Extract the (X, Y) coordinate from the center of the cell holding the provided text.  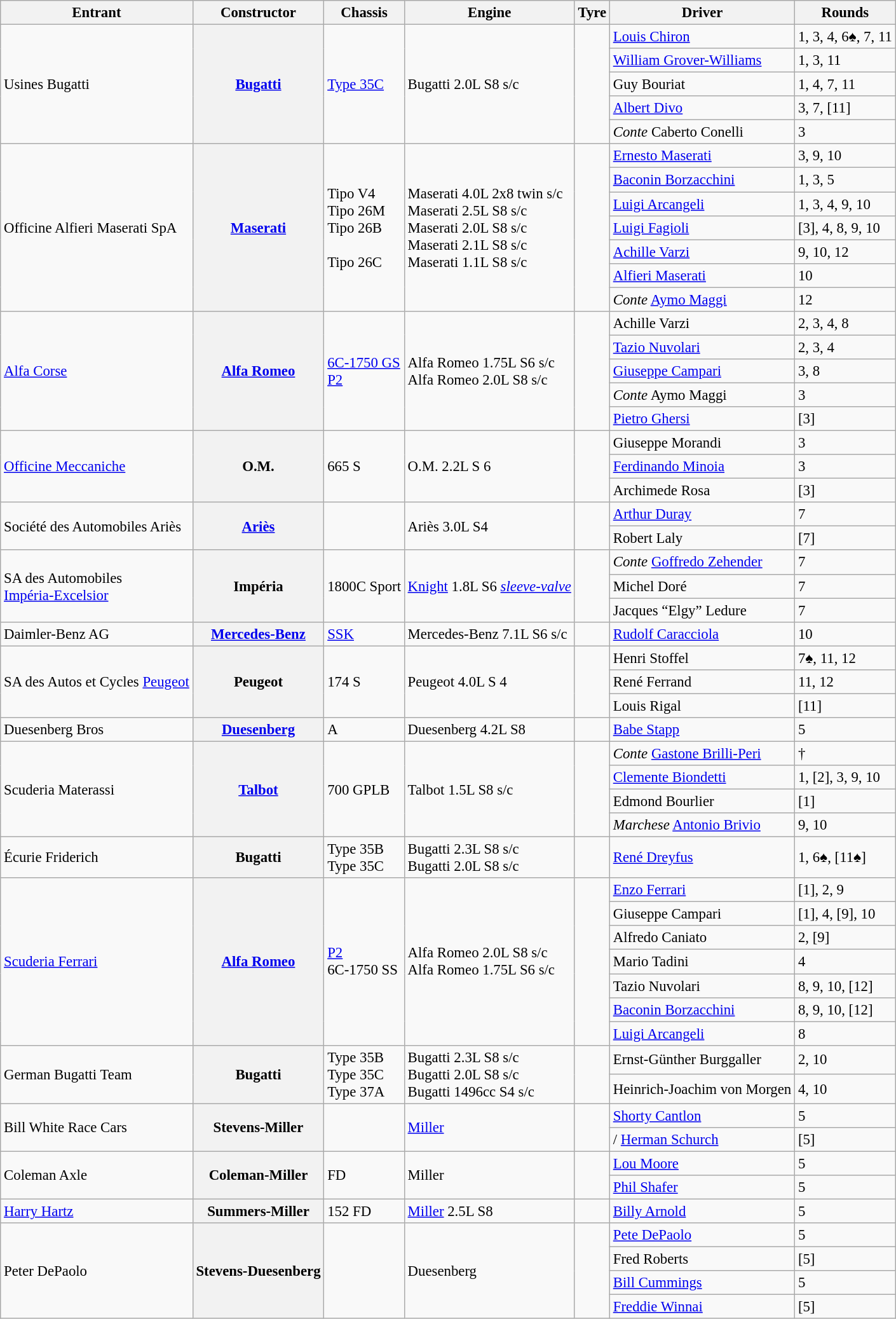
SA des AutomobilesImpéria-Excelsior (97, 586)
Impéria (258, 586)
2, 3, 4 (845, 347)
Scuderia Ferrari (97, 961)
Écurie Friderich (97, 858)
† (845, 753)
3, 9, 10 (845, 156)
Robert Laly (702, 538)
Arthur Duray (702, 514)
Maserati (258, 228)
1800C Sport (364, 586)
P26C-1750 SS (364, 961)
Conte Goffredo Zehender (702, 563)
Conte Caberto Conelli (702, 132)
[3], 4, 8, 9, 10 (845, 228)
Harry Hartz (97, 1211)
Heinrich-Joachim von Morgen (702, 1089)
Pete DePaolo (702, 1235)
1, 3, 5 (845, 180)
Officine Meccaniche (97, 467)
Entrant (97, 13)
Société des Automobiles Ariès (97, 526)
1, 4, 7, 11 (845, 85)
René Dreyfus (702, 858)
152 FD (364, 1211)
174 S (364, 681)
Ariès (258, 526)
Knight 1.8L S6 sleeve-valve (489, 586)
700 GPLB (364, 789)
Peugeot 4.0L S 4 (489, 681)
2, [9] (845, 938)
Albert Divo (702, 108)
4 (845, 962)
O.M. (258, 467)
Freddie Winnai (702, 1307)
Mercedes-Benz 7.1L S6 s/c (489, 634)
Constructor (258, 13)
Usines Bugatti (97, 85)
Duesenberg 4.2L S8 (489, 730)
Mario Tadini (702, 962)
Coleman-Miller (258, 1175)
1, [2], 3, 9, 10 (845, 777)
Marchese Antonio Brivio (702, 825)
[1], 2, 9 (845, 890)
Bill White Race Cars (97, 1128)
FD (364, 1175)
Billy Arnold (702, 1211)
Bugatti 2.0L S8 s/c (489, 85)
A (364, 730)
Conte Gastone Brilli-Peri (702, 753)
Tipo V4Tipo 26MTipo 26B Tipo 26C (364, 228)
Louis Rigal (702, 706)
Scuderia Materassi (97, 789)
3, 8 (845, 371)
Maserati 4.0L 2x8 twin s/c Maserati 2.5L S8 s/c Maserati 2.0L S8 s/c Maserati 2.1L S8 s/c Maserati 1.1L S8 s/c (489, 228)
Babe Stapp (702, 730)
Alfredo Caniato (702, 938)
Michel Doré (702, 586)
Tyre (592, 13)
[11] (845, 706)
1, 6♠, [11♠] (845, 858)
Summers-Miller (258, 1211)
Henri Stoffel (702, 658)
Luigi Fagioli (702, 228)
4, 10 (845, 1089)
Alfieri Maserati (702, 275)
11, 12 (845, 682)
[1] (845, 802)
Duesenberg Bros (97, 730)
/ Herman Schurch (702, 1140)
[1], 4, [9], 10 (845, 914)
Giuseppe Morandi (702, 443)
Ferdinando Minoia (702, 467)
Edmond Bourlier (702, 802)
Rudolf Caracciola (702, 634)
Archimede Rosa (702, 491)
Shorty Cantlon (702, 1116)
Peugeot (258, 681)
1, 3, 4, 6♠, 7, 11 (845, 37)
Officine Alfieri Maserati SpA (97, 228)
SA des Autos et Cycles Peugeot (97, 681)
Alfa Corse (97, 371)
Type 35C (364, 85)
Ariès 3.0L S4 (489, 526)
Mercedes-Benz (258, 634)
9, 10 (845, 825)
Driver (702, 13)
Talbot (258, 789)
Ernst-Günther Burggaller (702, 1060)
Bill Cummings (702, 1283)
7♠, 11, 12 (845, 658)
Enzo Ferrari (702, 890)
12 (845, 299)
1, 3, 11 (845, 60)
William Grover-Williams (702, 60)
Clemente Biondetti (702, 777)
Talbot 1.5L S8 s/c (489, 789)
Jacques “Elgy” Ledure (702, 610)
[7] (845, 538)
Alfa Romeo 1.75L S6 s/c Alfa Romeo 2.0L S8 s/c (489, 371)
René Ferrand (702, 682)
SSK (364, 634)
665 S (364, 467)
Lou Moore (702, 1163)
Coleman Axle (97, 1175)
German Bugatti Team (97, 1074)
1, 3, 4, 9, 10 (845, 204)
9, 10, 12 (845, 252)
Type 35BType 35C (364, 858)
Pietro Ghersi (702, 419)
8 (845, 1034)
Engine (489, 13)
Fred Roberts (702, 1259)
Guy Bouriat (702, 85)
6C-1750 GSP2 (364, 371)
2, 10 (845, 1060)
Louis Chiron (702, 37)
Stevens-Miller (258, 1128)
Bugatti 2.3L S8 s/c Bugatti 2.0L S8 s/c Bugatti 1496cc S4 s/c (489, 1074)
Rounds (845, 13)
Bugatti 2.3L S8 s/c Bugatti 2.0L S8 s/c (489, 858)
Alfa Romeo 2.0L S8 s/c Alfa Romeo 1.75L S6 s/c (489, 961)
Stevens-Duesenberg (258, 1271)
O.M. 2.2L S 6 (489, 467)
2, 3, 4, 8 (845, 324)
Phil Shafer (702, 1187)
Daimler-Benz AG (97, 634)
Type 35B Type 35C Type 37A (364, 1074)
Chassis (364, 13)
3, 7, [11] (845, 108)
Peter DePaolo (97, 1271)
Miller 2.5L S8 (489, 1211)
Ernesto Maserati (702, 156)
